Return [x, y] of the center of cell containing provided text 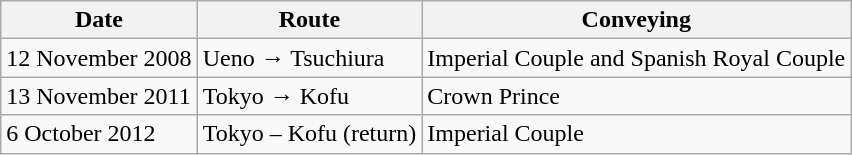
Conveying [636, 20]
6 October 2012 [99, 134]
Imperial Couple and Spanish Royal Couple [636, 58]
Route [310, 20]
Tokyo – Kofu (return) [310, 134]
Date [99, 20]
Crown Prince [636, 96]
Tokyo → Kofu [310, 96]
Ueno → Tsuchiura [310, 58]
Imperial Couple [636, 134]
13 November 2011 [99, 96]
12 November 2008 [99, 58]
